Find where the given text appears and provide that cell's center as [x, y] coordinate. 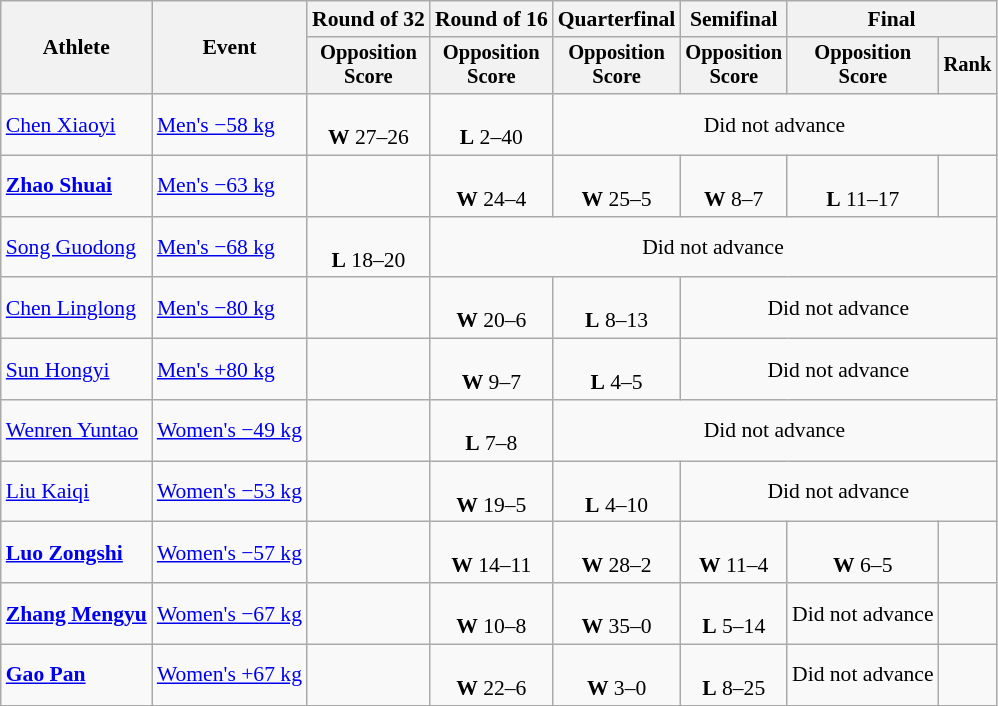
W 10–8 [492, 614]
L 11–17 [863, 186]
Song Guodong [76, 248]
W 19–5 [492, 492]
L 4–5 [617, 370]
Women's +67 kg [230, 676]
Men's −80 kg [230, 308]
Round of 16 [492, 19]
Women's −57 kg [230, 552]
Women's −53 kg [230, 492]
Gao Pan [76, 676]
Athlete [76, 48]
Zhang Mengyu [76, 614]
W 6–5 [863, 552]
Men's −63 kg [230, 186]
W 14–11 [492, 552]
W 9–7 [492, 370]
Men's +80 kg [230, 370]
W 27–26 [368, 124]
L 4–10 [617, 492]
Luo Zongshi [76, 552]
W 11–4 [734, 552]
Final [892, 19]
Men's −68 kg [230, 248]
Women's −49 kg [230, 430]
Women's −67 kg [230, 614]
Zhao Shuai [76, 186]
W 25–5 [617, 186]
L 8–13 [617, 308]
Semifinal [734, 19]
L 7–8 [492, 430]
L 5–14 [734, 614]
W 8–7 [734, 186]
W 20–6 [492, 308]
L 8–25 [734, 676]
W 28–2 [617, 552]
Round of 32 [368, 19]
W 3–0 [617, 676]
L 18–20 [368, 248]
Wenren Yuntao [76, 430]
Liu Kaiqi [76, 492]
Chen Xiaoyi [76, 124]
Chen Linglong [76, 308]
Event [230, 48]
Men's −58 kg [230, 124]
W 22–6 [492, 676]
Sun Hongyi [76, 370]
Rank [968, 66]
W 24–4 [492, 186]
Quarterfinal [617, 19]
W 35–0 [617, 614]
L 2–40 [492, 124]
